Locate the cell with the specified text and output its [x, y] center coordinate. 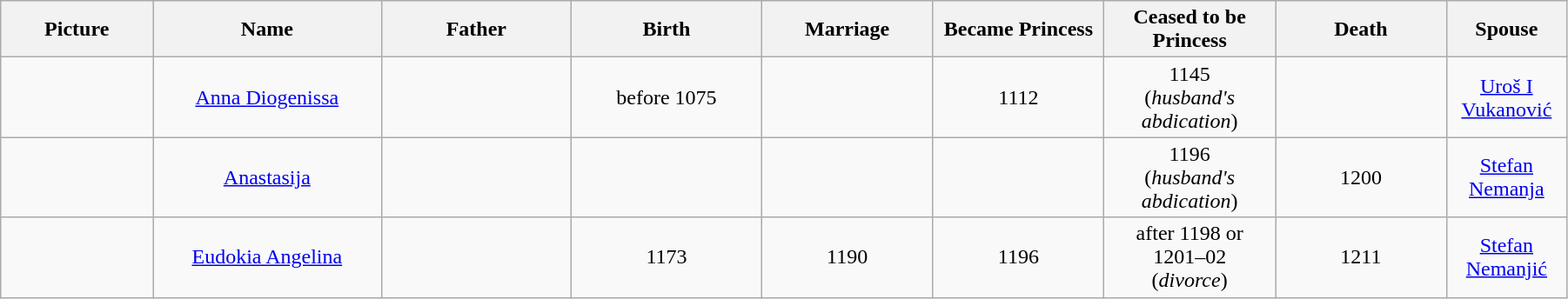
after 1198 or 1201–02(divorce) [1190, 257]
1211 [1361, 257]
1190 [848, 257]
before 1075 [667, 97]
1145(husband's abdication) [1190, 97]
Marriage [848, 30]
Picture [77, 30]
Death [1361, 30]
Uroš I Vukanović [1506, 97]
1173 [667, 257]
Anastasija [267, 177]
Father [477, 30]
1200 [1361, 177]
Birth [667, 30]
Eudokia Angelina [267, 257]
1112 [1018, 97]
1196(husband's abdication) [1190, 177]
Name [267, 30]
Spouse [1506, 30]
1196 [1018, 257]
Anna Diogenissa [267, 97]
Became Princess [1018, 30]
Ceased to be Princess [1190, 30]
Stefan Nemanjić [1506, 257]
Stefan Nemanja [1506, 177]
